Detect which cell encompasses the target text, then output its (X, Y) center coordinate. 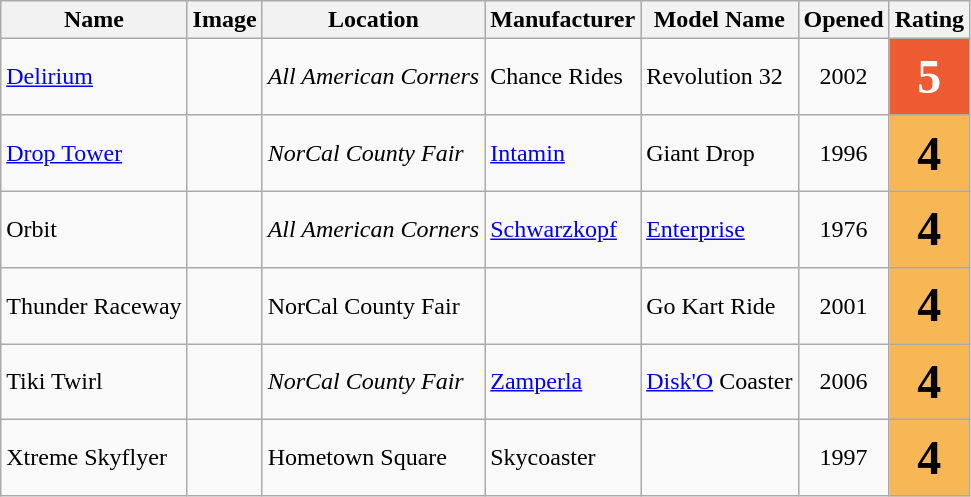
Orbit (94, 229)
Rating (929, 20)
Delirium (94, 77)
Opened (844, 20)
Disk'O Coaster (720, 382)
2006 (844, 382)
Tiki Twirl (94, 382)
Name (94, 20)
1976 (844, 229)
1996 (844, 153)
5 (929, 77)
Image (224, 20)
Chance Rides (563, 77)
2001 (844, 305)
Model Name (720, 20)
Xtreme Skyflyer (94, 458)
Intamin (563, 153)
Schwarzkopf (563, 229)
Giant Drop (720, 153)
1997 (844, 458)
Go Kart Ride (720, 305)
Zamperla (563, 382)
Hometown Square (374, 458)
Thunder Raceway (94, 305)
Skycoaster (563, 458)
Location (374, 20)
Manufacturer (563, 20)
Enterprise (720, 229)
Revolution 32 (720, 77)
Drop Tower (94, 153)
2002 (844, 77)
